Extract the (X, Y) coordinate from the center of the cell holding the provided text.  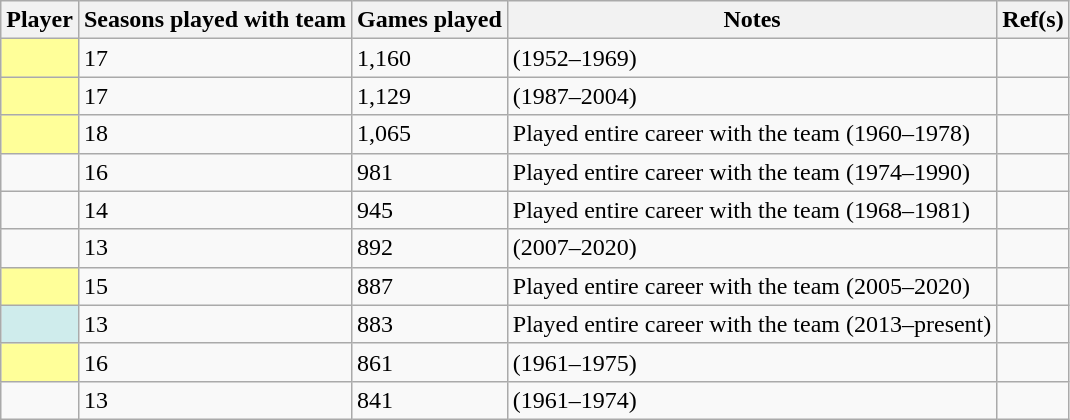
1,065 (430, 134)
Seasons played with team (214, 20)
Played entire career with the team (2005–2020) (752, 286)
15 (214, 286)
18 (214, 134)
Played entire career with the team (1960–1978) (752, 134)
(2007–2020) (752, 248)
892 (430, 248)
887 (430, 286)
Played entire career with the team (1974–1990) (752, 172)
1,129 (430, 96)
(1987–2004) (752, 96)
(1961–1974) (752, 400)
Played entire career with the team (2013–present) (752, 324)
Player (40, 20)
883 (430, 324)
Notes (752, 20)
Games played (430, 20)
Ref(s) (1033, 20)
981 (430, 172)
861 (430, 362)
841 (430, 400)
(1961–1975) (752, 362)
Played entire career with the team (1968–1981) (752, 210)
(1952–1969) (752, 58)
945 (430, 210)
14 (214, 210)
1,160 (430, 58)
